For the text-containing cell, return its midpoint in (X, Y) coordinate format. 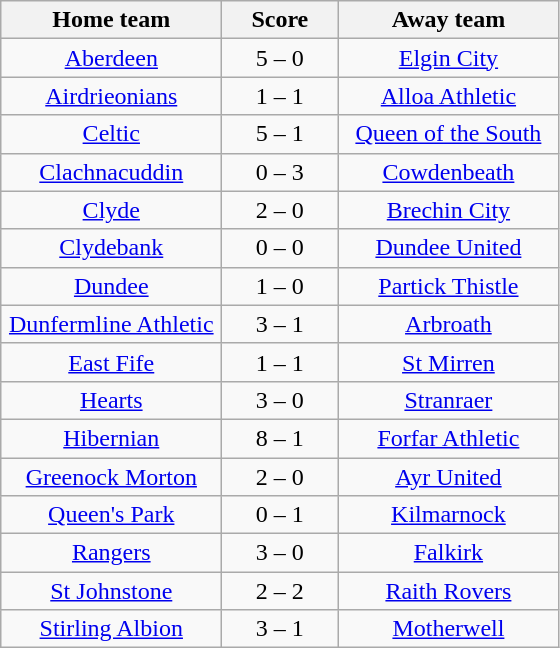
Queen's Park (112, 515)
Arbroath (448, 324)
Away team (448, 20)
5 – 0 (280, 58)
Airdrieonians (112, 96)
Forfar Athletic (448, 438)
Queen of the South (448, 134)
Dundee (112, 286)
8 – 1 (280, 438)
Score (280, 20)
5 – 1 (280, 134)
Home team (112, 20)
Cowdenbeath (448, 172)
1 – 0 (280, 286)
Rangers (112, 553)
Motherwell (448, 629)
Clydebank (112, 248)
Stranraer (448, 400)
Hibernian (112, 438)
Celtic (112, 134)
Brechin City (448, 210)
0 – 0 (280, 248)
0 – 1 (280, 515)
St Johnstone (112, 591)
Stirling Albion (112, 629)
Elgin City (448, 58)
Clachnacuddin (112, 172)
Dundee United (448, 248)
Partick Thistle (448, 286)
2 – 2 (280, 591)
0 – 3 (280, 172)
Alloa Athletic (448, 96)
Hearts (112, 400)
Falkirk (448, 553)
Kilmarnock (448, 515)
Aberdeen (112, 58)
Clyde (112, 210)
St Mirren (448, 362)
Greenock Morton (112, 477)
East Fife (112, 362)
Dunfermline Athletic (112, 324)
Raith Rovers (448, 591)
Ayr United (448, 477)
